Output the (X, Y) coordinate of the center of the cell containing the given text.  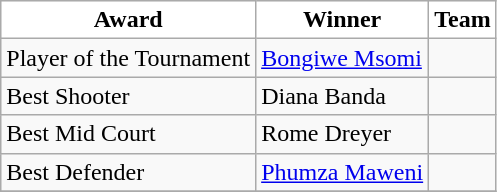
Player of the Tournament (128, 58)
Phumza Maweni (342, 172)
Team (463, 20)
Bongiwe Msomi (342, 58)
Winner (342, 20)
Best Defender (128, 172)
Award (128, 20)
Rome Dreyer (342, 134)
Best Mid Court (128, 134)
Best Shooter (128, 96)
Diana Banda (342, 96)
